Identify which cell holds the provided text, then report its [x, y] central coordinate. 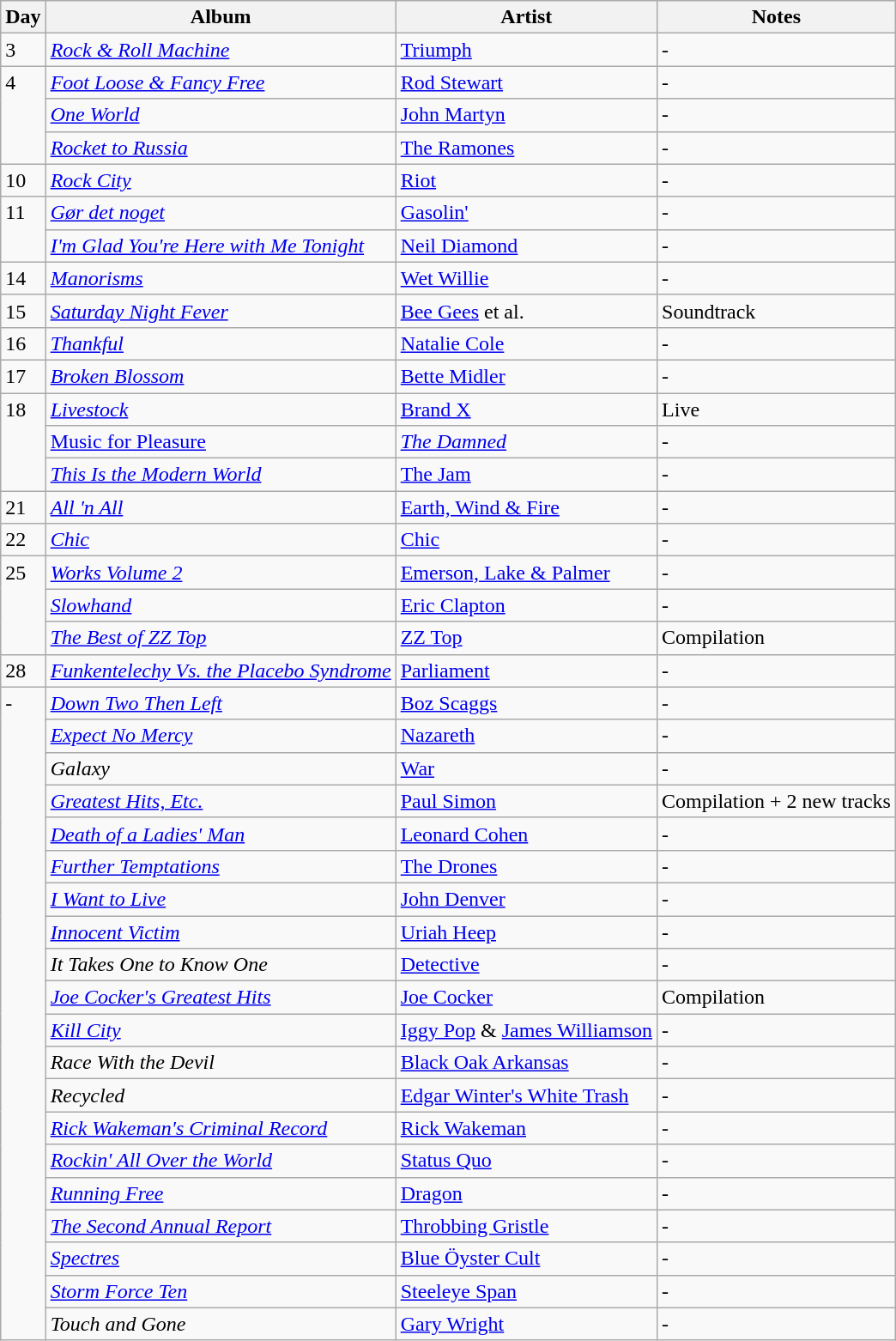
10 [23, 180]
Innocent Victim [221, 931]
John Martyn [526, 115]
The Drones [526, 866]
Expect No Mercy [221, 736]
Broken Blossom [221, 376]
Boz Scaggs [526, 703]
It Takes One to Know One [221, 965]
Live [777, 410]
Funkentelechy Vs. the Placebo Syndrome [221, 670]
Blue Öyster Cult [526, 1259]
Down Two Then Left [221, 703]
Gør det noget [221, 213]
Rick Wakeman's Criminal Record [221, 1128]
Touch and Gone [221, 1324]
War [526, 768]
The Damned [526, 442]
4 [23, 115]
11 [23, 229]
Detective [526, 965]
Riot [526, 180]
Rock City [221, 180]
ZZ Top [526, 638]
Gary Wright [526, 1324]
Rock & Roll Machine [221, 50]
Iggy Pop & James Williamson [526, 1030]
Paul Simon [526, 801]
Joe Cocker's Greatest Hits [221, 998]
15 [23, 311]
Rocket to Russia [221, 148]
Saturday Night Fever [221, 311]
Nazareth [526, 736]
Neil Diamond [526, 246]
16 [23, 343]
Uriah Heep [526, 931]
Status Quo [526, 1161]
Rick Wakeman [526, 1128]
14 [23, 278]
Brand X [526, 410]
Slowhand [221, 605]
Greatest Hits, Etc. [221, 801]
Rockin' All Over the World [221, 1161]
Foot Loose & Fancy Free [221, 82]
Further Temptations [221, 866]
I'm Glad You're Here with Me Tonight [221, 246]
Black Oak Arkansas [526, 1063]
Spectres [221, 1259]
Earth, Wind & Fire [526, 507]
I Want to Live [221, 899]
22 [23, 540]
Rod Stewart [526, 82]
Death of a Ladies' Man [221, 834]
Music for Pleasure [221, 442]
17 [23, 376]
Wet Willie [526, 278]
All 'n All [221, 507]
28 [23, 670]
Manorisms [221, 278]
Notes [777, 17]
Dragon [526, 1193]
Works Volume 2 [221, 573]
3 [23, 50]
Throbbing Gristle [526, 1226]
Parliament [526, 670]
This Is the Modern World [221, 475]
Storm Force Ten [221, 1291]
Bette Midler [526, 376]
Album [221, 17]
Compilation + 2 new tracks [777, 801]
Running Free [221, 1193]
18 [23, 442]
Steeleye Span [526, 1291]
Emerson, Lake & Palmer [526, 573]
The Second Annual Report [221, 1226]
Artist [526, 17]
Leonard Cohen [526, 834]
Bee Gees et al. [526, 311]
Kill City [221, 1030]
Edgar Winter's White Trash [526, 1095]
The Ramones [526, 148]
Thankful [221, 343]
Joe Cocker [526, 998]
The Jam [526, 475]
John Denver [526, 899]
The Best of ZZ Top [221, 638]
One World [221, 115]
Galaxy [221, 768]
Soundtrack [777, 311]
Gasolin' [526, 213]
Recycled [221, 1095]
25 [23, 605]
Livestock [221, 410]
Natalie Cole [526, 343]
Eric Clapton [526, 605]
Triumph [526, 50]
21 [23, 507]
Day [23, 17]
Race With the Devil [221, 1063]
